Capture the cell that displays the provided text and extract its (x, y) central coordinate. 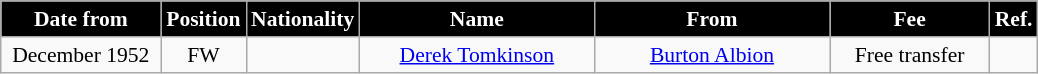
Derek Tomkinson (476, 55)
Nationality (302, 19)
Name (476, 19)
Free transfer (910, 55)
Date from (81, 19)
Ref. (1014, 19)
Fee (910, 19)
Position (204, 19)
FW (204, 55)
From (712, 19)
December 1952 (81, 55)
Burton Albion (712, 55)
